Determine the (x, y) coordinate at the center of the cell enclosing the given text.  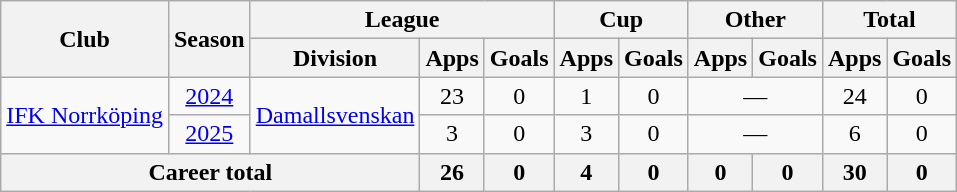
Season (209, 39)
Other (755, 20)
Career total (210, 172)
Damallsvenskan (335, 115)
6 (854, 134)
Cup (621, 20)
1 (586, 96)
Division (335, 58)
League (402, 20)
Club (85, 39)
26 (452, 172)
23 (452, 96)
30 (854, 172)
4 (586, 172)
IFK Norrköping (85, 115)
24 (854, 96)
2024 (209, 96)
2025 (209, 134)
Total (889, 20)
